Capture the cell that displays the provided text and extract its (X, Y) central coordinate. 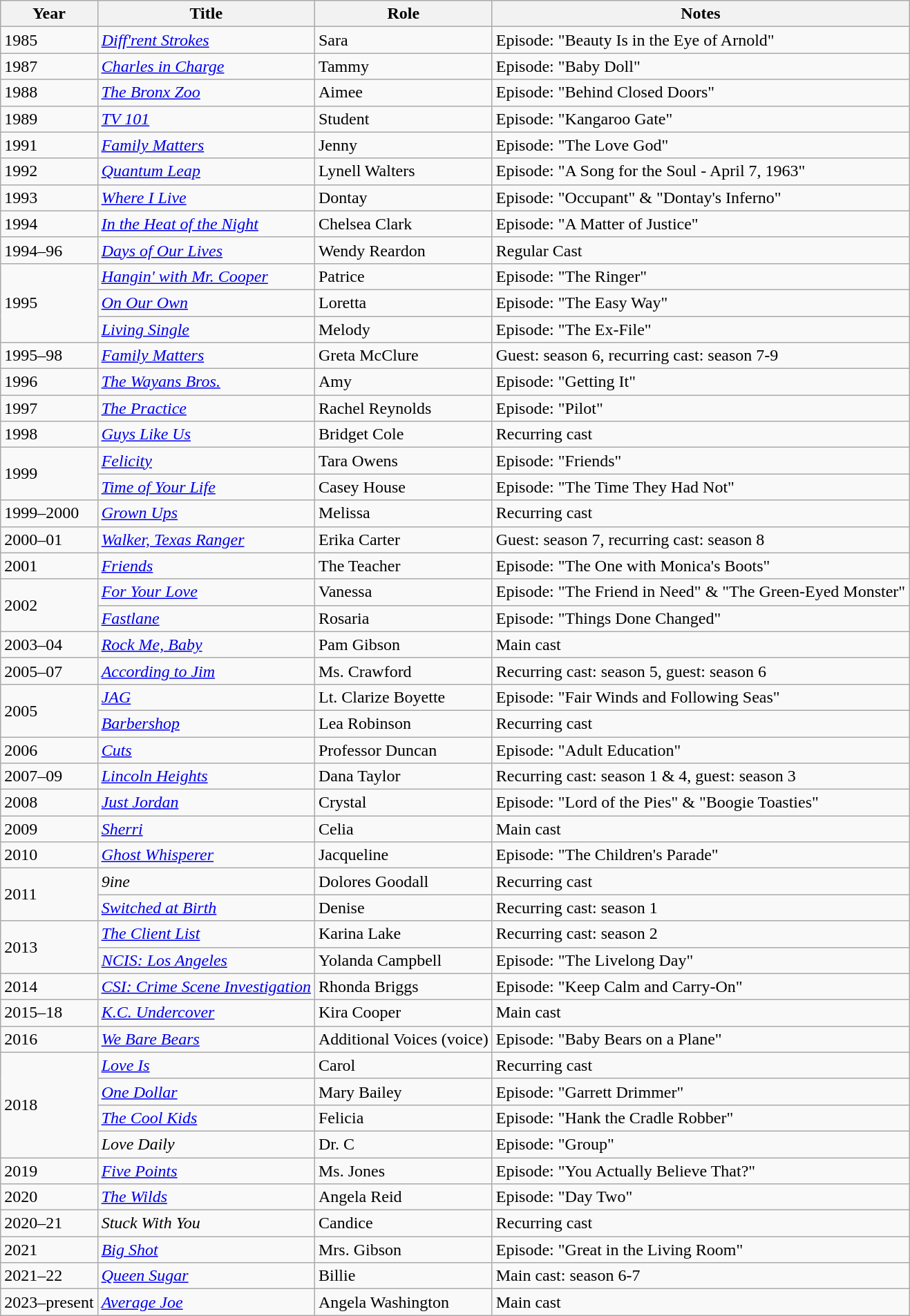
Episode: "Great in the Living Room" (701, 1250)
Angela Reid (404, 1197)
Rachel Reynolds (404, 408)
The Bronx Zoo (206, 93)
In the Heat of the Night (206, 224)
Episode: "Keep Calm and Carry-On" (701, 986)
Yolanda Campbell (404, 960)
Aimee (404, 93)
Tara Owens (404, 461)
Love Is (206, 1065)
Title (206, 14)
JAG (206, 697)
Recurring cast: season 5, guest: season 6 (701, 671)
Episode: "Beauty Is in the Eye of Arnold" (701, 40)
Episode: "A Matter of Justice" (701, 224)
2016 (49, 1039)
1999–2000 (49, 513)
Celia (404, 829)
Episode: "The Ex-File" (701, 330)
Karina Lake (404, 934)
Role (404, 14)
1997 (49, 408)
1998 (49, 435)
1999 (49, 474)
Episode: "Fair Winds and Following Seas" (701, 697)
1995 (49, 303)
Hangin' with Mr. Cooper (206, 276)
The Cool Kids (206, 1118)
Big Shot (206, 1250)
Student (404, 119)
Episode: "The Love God" (701, 145)
1985 (49, 40)
Ms. Crawford (404, 671)
Switched at Birth (206, 908)
Main cast: season 6-7 (701, 1276)
2020–21 (49, 1223)
Jenny (404, 145)
2013 (49, 947)
Erika Carter (404, 540)
Days of Our Lives (206, 250)
Greta McClure (404, 356)
Cuts (206, 750)
Episode: "Day Two" (701, 1197)
Recurring cast: season 2 (701, 934)
2020 (49, 1197)
Living Single (206, 330)
2018 (49, 1105)
Mrs. Gibson (404, 1250)
2007–09 (49, 776)
Episode: "Kangaroo Gate" (701, 119)
1996 (49, 382)
Where I Live (206, 198)
Denise (404, 908)
Rosaria (404, 618)
2015–18 (49, 1013)
The Teacher (404, 566)
Episode: "Baby Doll" (701, 66)
1991 (49, 145)
2019 (49, 1171)
2010 (49, 855)
Quantum Leap (206, 171)
Bridget Cole (404, 435)
Episode: "Friends" (701, 461)
The Wilds (206, 1197)
2009 (49, 829)
1987 (49, 66)
Charles in Charge (206, 66)
Rhonda Briggs (404, 986)
Year (49, 14)
For Your Love (206, 592)
Ghost Whisperer (206, 855)
Barbershop (206, 723)
Five Points (206, 1171)
Just Jordan (206, 803)
Episode: "Adult Education" (701, 750)
Angela Washington (404, 1302)
One Dollar (206, 1091)
Lt. Clarize Boyette (404, 697)
The Practice (206, 408)
1995–98 (49, 356)
Melissa (404, 513)
Guest: season 6, recurring cast: season 7-9 (701, 356)
9ine (206, 881)
Recurring cast: season 1 (701, 908)
Rock Me, Baby (206, 645)
Melody (404, 330)
1994 (49, 224)
Sara (404, 40)
1988 (49, 93)
Mary Bailey (404, 1091)
Episode: "The Children's Parade" (701, 855)
Episode: "The Livelong Day" (701, 960)
Guest: season 7, recurring cast: season 8 (701, 540)
Dana Taylor (404, 776)
Sherri (206, 829)
Grown Ups (206, 513)
Crystal (404, 803)
Pam Gibson (404, 645)
Episode: "You Actually Believe That?" (701, 1171)
Episode: "The One with Monica's Boots" (701, 566)
Guys Like Us (206, 435)
Diff'rent Strokes (206, 40)
Tammy (404, 66)
Ms. Jones (404, 1171)
Episode: "Baby Bears on a Plane" (701, 1039)
Felicity (206, 461)
Stuck With You (206, 1223)
K.C. Undercover (206, 1013)
Professor Duncan (404, 750)
Episode: "Group" (701, 1144)
Episode: "The Easy Way" (701, 303)
Fastlane (206, 618)
2005–07 (49, 671)
Time of Your Life (206, 487)
Vanessa (404, 592)
2008 (49, 803)
Episode: "The Time They Had Not" (701, 487)
1993 (49, 198)
Episode: "Occupant" & "Dontay's Inferno" (701, 198)
Episode: "Hank the Cradle Robber" (701, 1118)
Loretta (404, 303)
Average Joe (206, 1302)
Episode: "The Ringer" (701, 276)
Queen Sugar (206, 1276)
Additional Voices (voice) (404, 1039)
Lincoln Heights (206, 776)
Lynell Walters (404, 171)
We Bare Bears (206, 1039)
Episode: "Pilot" (701, 408)
Chelsea Clark (404, 224)
Episode: "Lord of the Pies" & "Boogie Toasties" (701, 803)
2021 (49, 1250)
2011 (49, 895)
Jacqueline (404, 855)
2021–22 (49, 1276)
Patrice (404, 276)
On Our Own (206, 303)
2006 (49, 750)
The Wayans Bros. (206, 382)
Felicia (404, 1118)
Dontay (404, 198)
2005 (49, 710)
Love Daily (206, 1144)
2002 (49, 605)
Notes (701, 14)
Episode: "Garrett Drimmer" (701, 1091)
2003–04 (49, 645)
Billie (404, 1276)
NCIS: Los Angeles (206, 960)
2014 (49, 986)
Episode: "Things Done Changed" (701, 618)
Episode: "Behind Closed Doors" (701, 93)
Casey House (404, 487)
Wendy Reardon (404, 250)
2001 (49, 566)
TV 101 (206, 119)
According to Jim (206, 671)
Episode: "Getting It" (701, 382)
Kira Cooper (404, 1013)
Dr. C (404, 1144)
Episode: "The Friend in Need" & "The Green-Eyed Monster" (701, 592)
1994–96 (49, 250)
Dolores Goodall (404, 881)
2023–present (49, 1302)
Carol (404, 1065)
1992 (49, 171)
CSI: Crime Scene Investigation (206, 986)
Recurring cast: season 1 & 4, guest: season 3 (701, 776)
Walker, Texas Ranger (206, 540)
Amy (404, 382)
1989 (49, 119)
Lea Robinson (404, 723)
Friends (206, 566)
The Client List (206, 934)
Candice (404, 1223)
Regular Cast (701, 250)
Episode: "A Song for the Soul - April 7, 1963" (701, 171)
2000–01 (49, 540)
